Search for the cell housing the specified text and yield its [x, y] center coordinate. 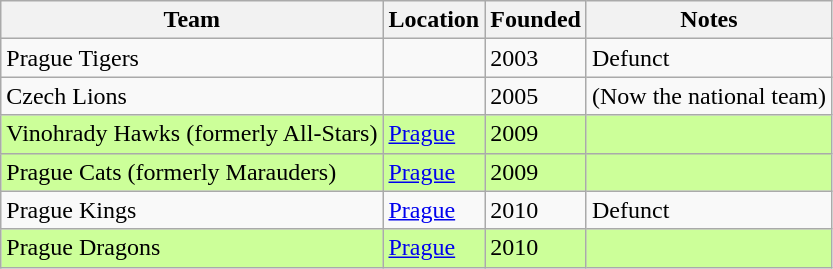
2003 [536, 58]
Location [434, 20]
Vinohrady Hawks (formerly All-Stars) [192, 134]
Prague Cats (formerly Marauders) [192, 172]
2005 [536, 96]
Czech Lions [192, 96]
(Now the national team) [708, 96]
Founded [536, 20]
Notes [708, 20]
Prague Tigers [192, 58]
Prague Dragons [192, 248]
Prague Kings [192, 210]
Team [192, 20]
